From the cell containing the given text, extract its center point as [x, y] coordinate. 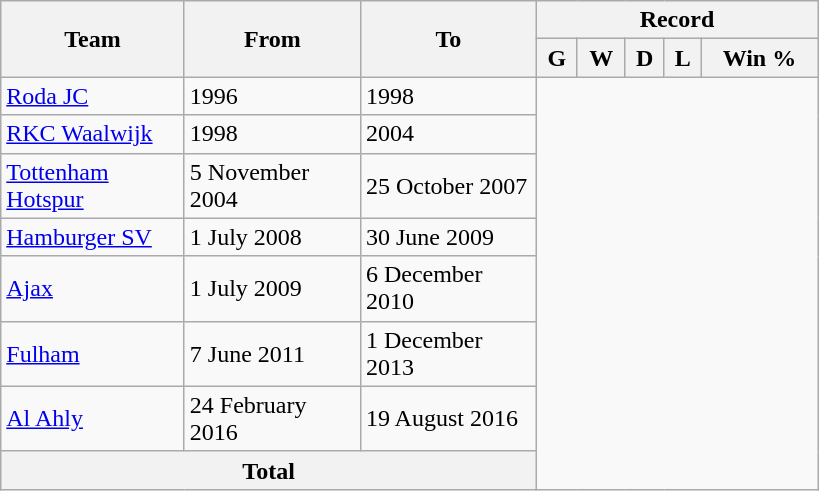
Win % [759, 58]
Tottenham Hotspur [93, 186]
5 November 2004 [272, 186]
RKC Waalwijk [93, 134]
Roda JC [93, 96]
2004 [448, 134]
W [601, 58]
To [448, 39]
1 December 2013 [448, 354]
1 July 2009 [272, 288]
D [644, 58]
Record [676, 20]
Total [269, 470]
30 June 2009 [448, 237]
Team [93, 39]
L [682, 58]
7 June 2011 [272, 354]
24 February 2016 [272, 418]
19 August 2016 [448, 418]
Hamburger SV [93, 237]
From [272, 39]
1996 [272, 96]
Ajax [93, 288]
Al Ahly [93, 418]
1 July 2008 [272, 237]
Fulham [93, 354]
G [556, 58]
6 December 2010 [448, 288]
25 October 2007 [448, 186]
